Locate the cell with the specified text and output its [X, Y] center coordinate. 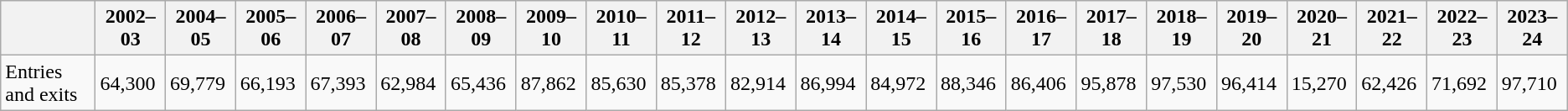
2006–07 [341, 29]
88,346 [972, 82]
2010–11 [622, 29]
2008–09 [481, 29]
2013–14 [831, 29]
95,878 [1112, 82]
2023–24 [1532, 29]
86,994 [831, 82]
2021–22 [1392, 29]
2005–06 [271, 29]
65,436 [481, 82]
2007–08 [411, 29]
2004–05 [201, 29]
69,779 [201, 82]
82,914 [761, 82]
62,426 [1392, 82]
2018–19 [1182, 29]
2022–23 [1462, 29]
2020–21 [1322, 29]
2014–15 [901, 29]
87,862 [551, 82]
Entries and exits [49, 82]
2016–17 [1041, 29]
2015–16 [972, 29]
96,414 [1251, 82]
67,393 [341, 82]
2011–12 [690, 29]
15,270 [1322, 82]
84,972 [901, 82]
85,378 [690, 82]
86,406 [1041, 82]
62,984 [411, 82]
97,710 [1532, 82]
2002–03 [131, 29]
66,193 [271, 82]
85,630 [622, 82]
2019–20 [1251, 29]
2017–18 [1112, 29]
64,300 [131, 82]
97,530 [1182, 82]
2009–10 [551, 29]
2012–13 [761, 29]
71,692 [1462, 82]
